Search for the cell housing the specified text and yield its [x, y] center coordinate. 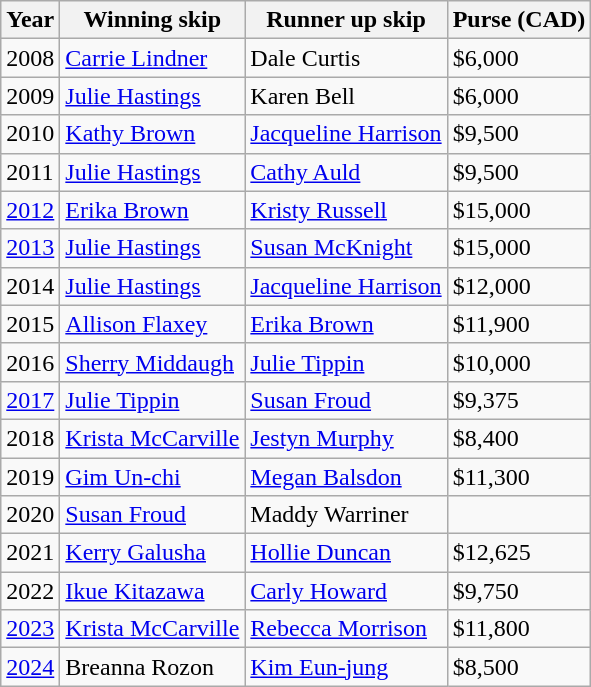
Sherry Middaugh [152, 362]
Susan McKnight [346, 248]
2011 [30, 172]
Jestyn Murphy [346, 438]
2019 [30, 477]
$11,900 [519, 324]
Breanna Rozon [152, 667]
Kerry Galusha [152, 553]
Winning skip [152, 20]
Kristy Russell [346, 210]
$9,375 [519, 400]
$9,750 [519, 591]
Carly Howard [346, 591]
Ikue Kitazawa [152, 591]
2013 [30, 248]
$10,000 [519, 362]
$12,000 [519, 286]
Hollie Duncan [346, 553]
2021 [30, 553]
2018 [30, 438]
2022 [30, 591]
2024 [30, 667]
2016 [30, 362]
Gim Un-chi [152, 477]
2010 [30, 134]
Karen Bell [346, 96]
2014 [30, 286]
2008 [30, 58]
Carrie Lindner [152, 58]
2015 [30, 324]
2012 [30, 210]
2020 [30, 515]
$11,300 [519, 477]
Year [30, 20]
Cathy Auld [346, 172]
Allison Flaxey [152, 324]
Kathy Brown [152, 134]
Purse (CAD) [519, 20]
$12,625 [519, 553]
2009 [30, 96]
Dale Curtis [346, 58]
Kim Eun-jung [346, 667]
2023 [30, 629]
Runner up skip [346, 20]
$8,400 [519, 438]
$8,500 [519, 667]
Megan Balsdon [346, 477]
Maddy Warriner [346, 515]
Rebecca Morrison [346, 629]
$11,800 [519, 629]
2017 [30, 400]
